Output the [x, y] coordinate of the center of the cell containing the given text.  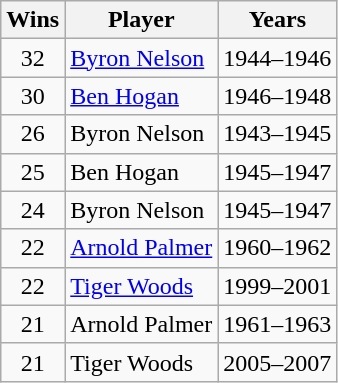
25 [33, 172]
32 [33, 58]
Wins [33, 20]
1961–1963 [278, 324]
Player [142, 20]
1946–1948 [278, 96]
26 [33, 134]
1944–1946 [278, 58]
24 [33, 210]
30 [33, 96]
1943–1945 [278, 134]
2005–2007 [278, 362]
1960–1962 [278, 248]
1999–2001 [278, 286]
Years [278, 20]
